From the cell containing the given text, extract its center point as [X, Y] coordinate. 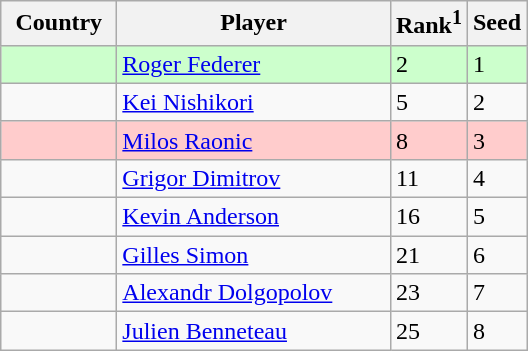
16 [428, 217]
3 [496, 140]
7 [496, 293]
Grigor Dimitrov [254, 178]
Kei Nishikori [254, 102]
4 [496, 178]
21 [428, 255]
Julien Benneteau [254, 331]
Roger Federer [254, 64]
Country [59, 24]
23 [428, 293]
Gilles Simon [254, 255]
Player [254, 24]
11 [428, 178]
Seed [496, 24]
Kevin Anderson [254, 217]
Alexandr Dolgopolov [254, 293]
25 [428, 331]
6 [496, 255]
Rank1 [428, 24]
1 [496, 64]
Milos Raonic [254, 140]
